Return (x, y) of the center of cell containing provided text 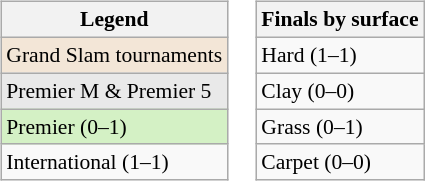
Carpet (0–0) (340, 162)
Grass (0–1) (340, 127)
Finals by surface (340, 20)
Premier (0–1) (114, 127)
International (1–1) (114, 162)
Premier M & Premier 5 (114, 91)
Legend (114, 20)
Grand Slam tournaments (114, 55)
Hard (1–1) (340, 55)
Clay (0–0) (340, 91)
